Capture the cell that displays the provided text and extract its [x, y] central coordinate. 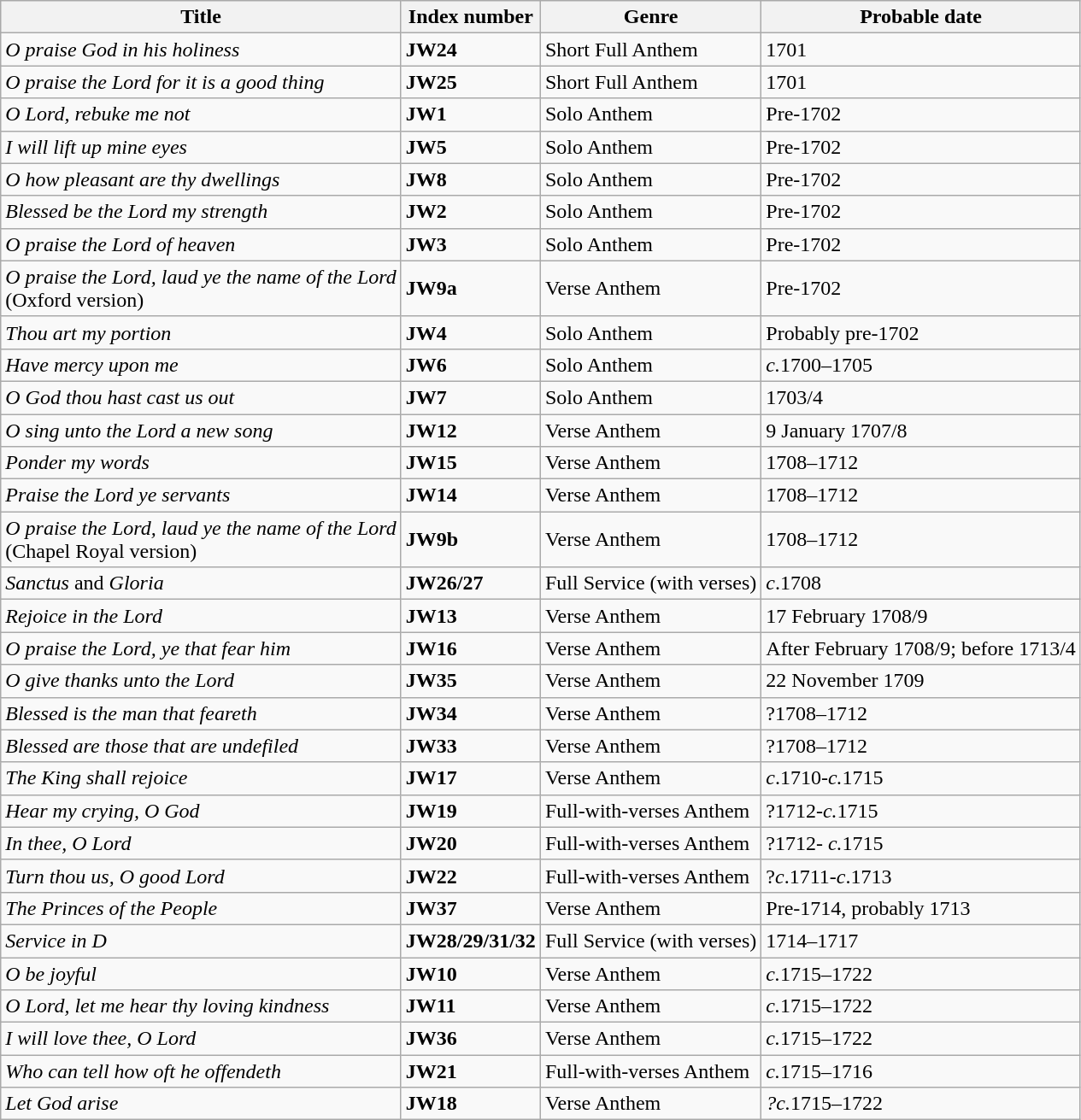
Thou art my portion [202, 332]
JW7 [470, 397]
O Lord, rebuke me not [202, 114]
JW2 [470, 212]
JW20 [470, 843]
JW28/29/31/32 [470, 941]
JW26/27 [470, 583]
Title [202, 17]
c.1708 [921, 583]
JW24 [470, 50]
?c.1715–1722 [921, 1104]
I will lift up mine eyes [202, 147]
JW8 [470, 179]
O praise the Lord for it is a good thing [202, 82]
JW9b [470, 540]
JW36 [470, 1039]
O give thanks unto the Lord [202, 681]
JW3 [470, 244]
JW34 [470, 713]
Hear my crying, O God [202, 811]
O praise God in his holiness [202, 50]
JW19 [470, 811]
Rejoice in the Lord [202, 616]
22 November 1709 [921, 681]
9 January 1707/8 [921, 430]
JW10 [470, 973]
O praise the Lord of heaven [202, 244]
JW17 [470, 778]
Probably pre-1702 [921, 332]
c.1715–1716 [921, 1071]
Who can tell how oft he offendeth [202, 1071]
Let God arise [202, 1104]
O how pleasant are thy dwellings [202, 179]
JW14 [470, 495]
Service in D [202, 941]
?1712-c.1715 [921, 811]
The King shall rejoice [202, 778]
JW22 [470, 876]
JW16 [470, 648]
c.1710-c.1715 [921, 778]
?1712- c.1715 [921, 843]
Index number [470, 17]
17 February 1708/9 [921, 616]
O Lord, let me hear thy loving kindness [202, 1006]
JW21 [470, 1071]
Genre [650, 17]
Turn thou us, O good Lord [202, 876]
Have mercy upon me [202, 365]
JW13 [470, 616]
JW33 [470, 746]
JW1 [470, 114]
1703/4 [921, 397]
Blessed be the Lord my strength [202, 212]
Probable date [921, 17]
1714–1717 [921, 941]
?c.1711-c.1713 [921, 876]
After February 1708/9; before 1713/4 [921, 648]
O be joyful [202, 973]
O praise the Lord, laud ye the name of the Lord(Chapel Royal version) [202, 540]
JW37 [470, 908]
The Princes of the People [202, 908]
JW9a [470, 289]
JW18 [470, 1104]
I will love thee, O Lord [202, 1039]
JW25 [470, 82]
JW4 [470, 332]
JW11 [470, 1006]
O God thou hast cast us out [202, 397]
JW5 [470, 147]
Blessed are those that are undefiled [202, 746]
O praise the Lord, laud ye the name of the Lord(Oxford version) [202, 289]
JW6 [470, 365]
Ponder my words [202, 463]
O praise the Lord, ye that fear him [202, 648]
Sanctus and Gloria [202, 583]
JW35 [470, 681]
JW15 [470, 463]
JW12 [470, 430]
c.1700–1705 [921, 365]
Pre-1714, probably 1713 [921, 908]
Praise the Lord ye servants [202, 495]
O sing unto the Lord a new song [202, 430]
In thee, O Lord [202, 843]
Blessed is the man that feareth [202, 713]
